Determine the (X, Y) coordinate at the center of the cell enclosing the given text.  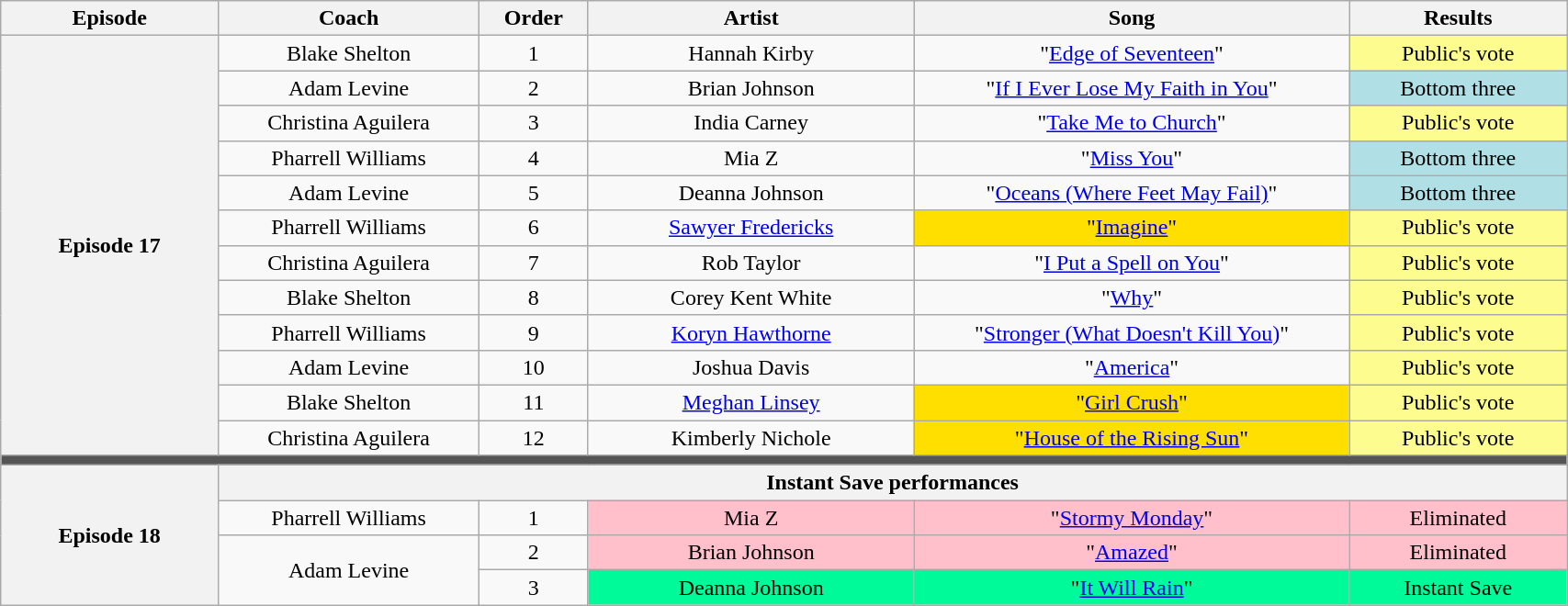
10 (534, 367)
"Why" (1132, 297)
"Imagine" (1132, 228)
"It Will Rain" (1132, 588)
12 (534, 438)
"Oceans (Where Feet May Fail)" (1132, 193)
Coach (349, 18)
8 (534, 297)
11 (534, 402)
Song (1132, 18)
Episode 17 (110, 246)
Instant Save (1459, 588)
Kimberly Nichole (751, 438)
Meghan Linsey (751, 402)
Order (534, 18)
Joshua Davis (751, 367)
Episode (110, 18)
"I Put a Spell on You" (1132, 263)
Sawyer Fredericks (751, 228)
"House of the Rising Sun" (1132, 438)
Instant Save performances (893, 483)
7 (534, 263)
Artist (751, 18)
Corey Kent White (751, 297)
"Amazed" (1132, 553)
5 (534, 193)
Rob Taylor (751, 263)
Koryn Hawthorne (751, 332)
India Carney (751, 123)
4 (534, 158)
"Edge of Seventeen" (1132, 53)
Hannah Kirby (751, 53)
"Stormy Monday" (1132, 518)
"America" (1132, 367)
"Stronger (What Doesn't Kill You)" (1132, 332)
"Take Me to Church" (1132, 123)
"Miss You" (1132, 158)
Episode 18 (110, 535)
6 (534, 228)
"If I Ever Lose My Faith in You" (1132, 88)
"Girl Crush" (1132, 402)
9 (534, 332)
Results (1459, 18)
